Find where the given text appears and provide that cell's center as (X, Y) coordinate. 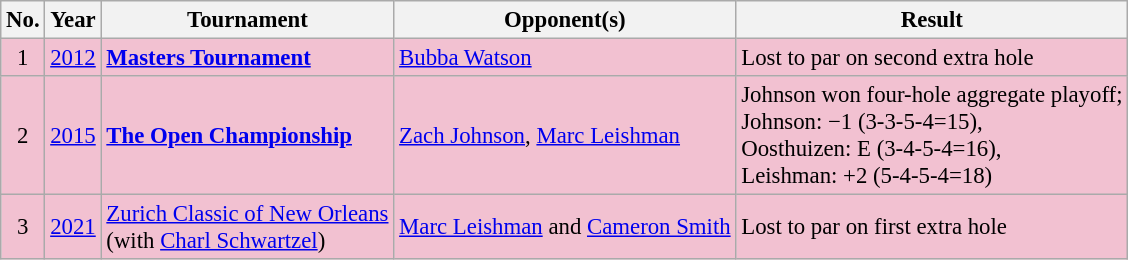
2012 (73, 58)
Opponent(s) (565, 20)
Zurich Classic of New Orleans(with Charl Schwartzel) (248, 228)
Zach Johnson, Marc Leishman (565, 136)
Masters Tournament (248, 58)
Tournament (248, 20)
2015 (73, 136)
No. (23, 20)
Bubba Watson (565, 58)
Result (932, 20)
2 (23, 136)
Johnson won four-hole aggregate playoff;Johnson: −1 (3-3-5-4=15),Oosthuizen: E (3-4-5-4=16),Leishman: +2 (5-4-5-4=18) (932, 136)
Lost to par on first extra hole (932, 228)
1 (23, 58)
3 (23, 228)
The Open Championship (248, 136)
Marc Leishman and Cameron Smith (565, 228)
Year (73, 20)
Lost to par on second extra hole (932, 58)
2021 (73, 228)
